Search for the cell housing the specified text and yield its (X, Y) center coordinate. 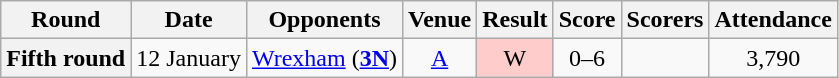
Score (587, 20)
Attendance (773, 20)
12 January (189, 58)
0–6 (587, 58)
Fifth round (66, 58)
Result (515, 20)
Wrexham (3N) (324, 58)
3,790 (773, 58)
Date (189, 20)
Round (66, 20)
Venue (439, 20)
Scorers (665, 20)
Opponents (324, 20)
W (515, 58)
A (439, 58)
